Scan for the cell matching the given text and deliver its [x, y] coordinate at center. 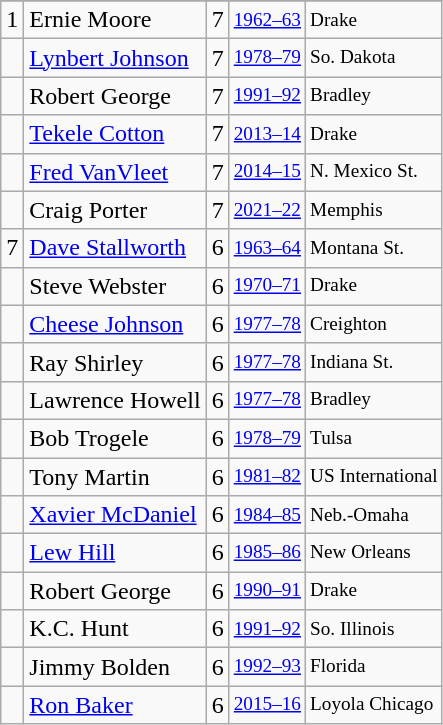
1985–86 [267, 553]
1992–93 [267, 667]
2014–15 [267, 172]
Lawrence Howell [115, 400]
Tony Martin [115, 477]
US International [374, 477]
1 [12, 20]
1963–64 [267, 248]
Bob Trogele [115, 438]
Craig Porter [115, 210]
Fred VanVleet [115, 172]
Memphis [374, 210]
New Orleans [374, 553]
N. Mexico St. [374, 172]
Loyola Chicago [374, 705]
2013–14 [267, 134]
Creighton [374, 324]
K.C. Hunt [115, 629]
Ernie Moore [115, 20]
Ron Baker [115, 705]
1962–63 [267, 20]
So. Dakota [374, 58]
1990–91 [267, 591]
Montana St. [374, 248]
So. Illinois [374, 629]
Cheese Johnson [115, 324]
Jimmy Bolden [115, 667]
Indiana St. [374, 362]
Ray Shirley [115, 362]
2021–22 [267, 210]
Lynbert Johnson [115, 58]
2015–16 [267, 705]
Steve Webster [115, 286]
1970–71 [267, 286]
Neb.-Omaha [374, 515]
Florida [374, 667]
1984–85 [267, 515]
Dave Stallworth [115, 248]
Tulsa [374, 438]
Xavier McDaniel [115, 515]
Tekele Cotton [115, 134]
1981–82 [267, 477]
Lew Hill [115, 553]
